Locate the cell with the specified text and output its (X, Y) center coordinate. 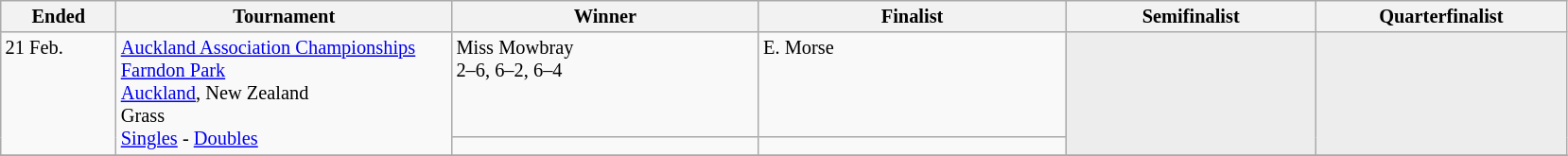
Semifinalist (1192, 16)
Finalist (912, 16)
Tournament (284, 16)
Auckland Association ChampionshipsFarndon ParkAuckland, New ZealandGrassSingles - Doubles (284, 94)
E. Morse (912, 85)
21 Feb. (59, 94)
Winner (605, 16)
Quarterfinalist (1441, 16)
Ended (59, 16)
Miss Mowbray 2–6, 6–2, 6–4 (605, 85)
